Return [x, y] of the center of cell containing provided text 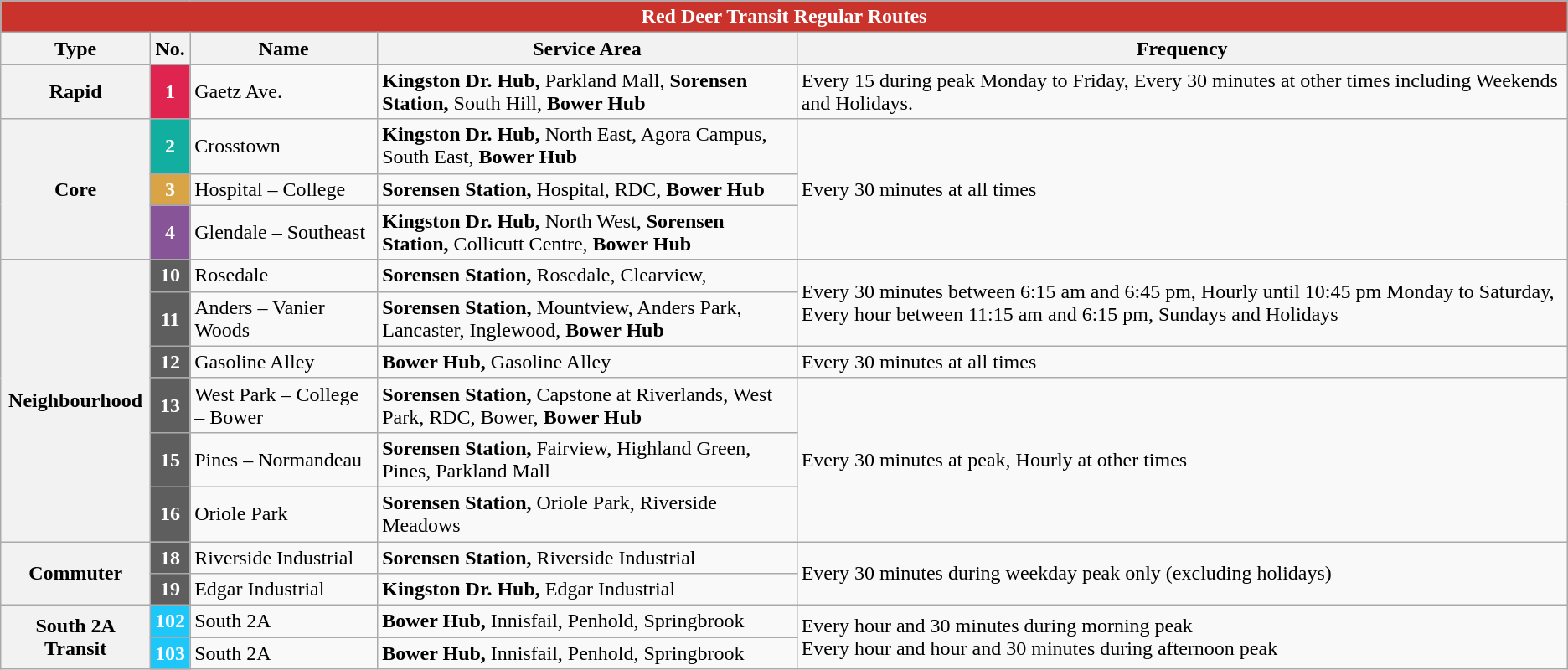
Commuter [75, 573]
16 [171, 514]
Kingston Dr. Hub, North East, Agora Campus, South East, Bower Hub [587, 146]
Kingston Dr. Hub, Edgar Industrial [587, 590]
103 [171, 653]
Glendale – Southeast [284, 233]
Red Deer Transit Regular Routes [784, 17]
Type [75, 49]
Name [284, 49]
Rapid [75, 92]
11 [171, 318]
Sorensen Station, Riverside Industrial [587, 557]
Service Area [587, 49]
Edgar Industrial [284, 590]
Frequency [1182, 49]
West Park – College – Bower [284, 405]
12 [171, 362]
102 [171, 621]
Sorensen Station, Rosedale, Clearview, [587, 276]
Sorensen Station, Mountview, Anders Park, Lancaster, Inglewood, Bower Hub [587, 318]
Sorensen Station, Hospital, RDC, Bower Hub [587, 189]
Sorensen Station, Fairview, Highland Green, Pines, Parkland Mall [587, 459]
Bower Hub, Gasoline Alley [587, 362]
Every 30 minutes at peak, Hourly at other times [1182, 459]
Kingston Dr. Hub, Parkland Mall, Sorensen Station, South Hill, Bower Hub [587, 92]
Gaetz Ave. [284, 92]
Every 30 minutes between 6:15 am and 6:45 pm, Hourly until 10:45 pm Monday to Saturday, Every hour between 11:15 am and 6:15 pm, Sundays and Holidays [1182, 303]
Pines – Normandeau [284, 459]
Sorensen Station, Oriole Park, Riverside Meadows [587, 514]
13 [171, 405]
2 [171, 146]
Oriole Park [284, 514]
South 2A Transit [75, 637]
Core [75, 189]
Crosstown [284, 146]
Hospital – College [284, 189]
Anders – Vanier Woods [284, 318]
Sorensen Station, Capstone at Riverlands, West Park, RDC, Bower, Bower Hub [587, 405]
Neighbourhood [75, 400]
Every hour and 30 minutes during morning peakEvery hour and hour and 30 minutes during afternoon peak [1182, 637]
Gasoline Alley [284, 362]
Every 30 minutes during weekday peak only (excluding holidays) [1182, 573]
18 [171, 557]
Rosedale [284, 276]
4 [171, 233]
Riverside Industrial [284, 557]
10 [171, 276]
1 [171, 92]
3 [171, 189]
19 [171, 590]
Every 15 during peak Monday to Friday, Every 30 minutes at other times including Weekends and Holidays. [1182, 92]
15 [171, 459]
No. [171, 49]
Kingston Dr. Hub, North West, Sorensen Station, Collicutt Centre, Bower Hub [587, 233]
